Find where the given text appears and provide that cell's center as (x, y) coordinate. 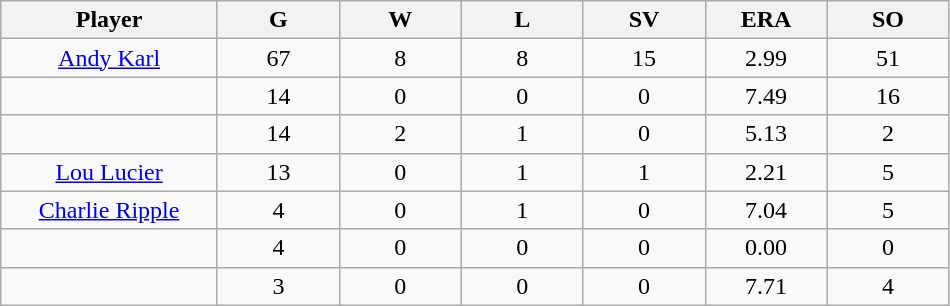
W (400, 20)
15 (644, 58)
16 (888, 96)
13 (278, 172)
7.04 (766, 210)
L (522, 20)
SV (644, 20)
Lou Lucier (110, 172)
7.71 (766, 286)
ERA (766, 20)
7.49 (766, 96)
2.21 (766, 172)
51 (888, 58)
Andy Karl (110, 58)
G (278, 20)
3 (278, 286)
0.00 (766, 248)
67 (278, 58)
Charlie Ripple (110, 210)
Player (110, 20)
SO (888, 20)
2.99 (766, 58)
5.13 (766, 134)
